Search for the cell housing the specified text and yield its (X, Y) center coordinate. 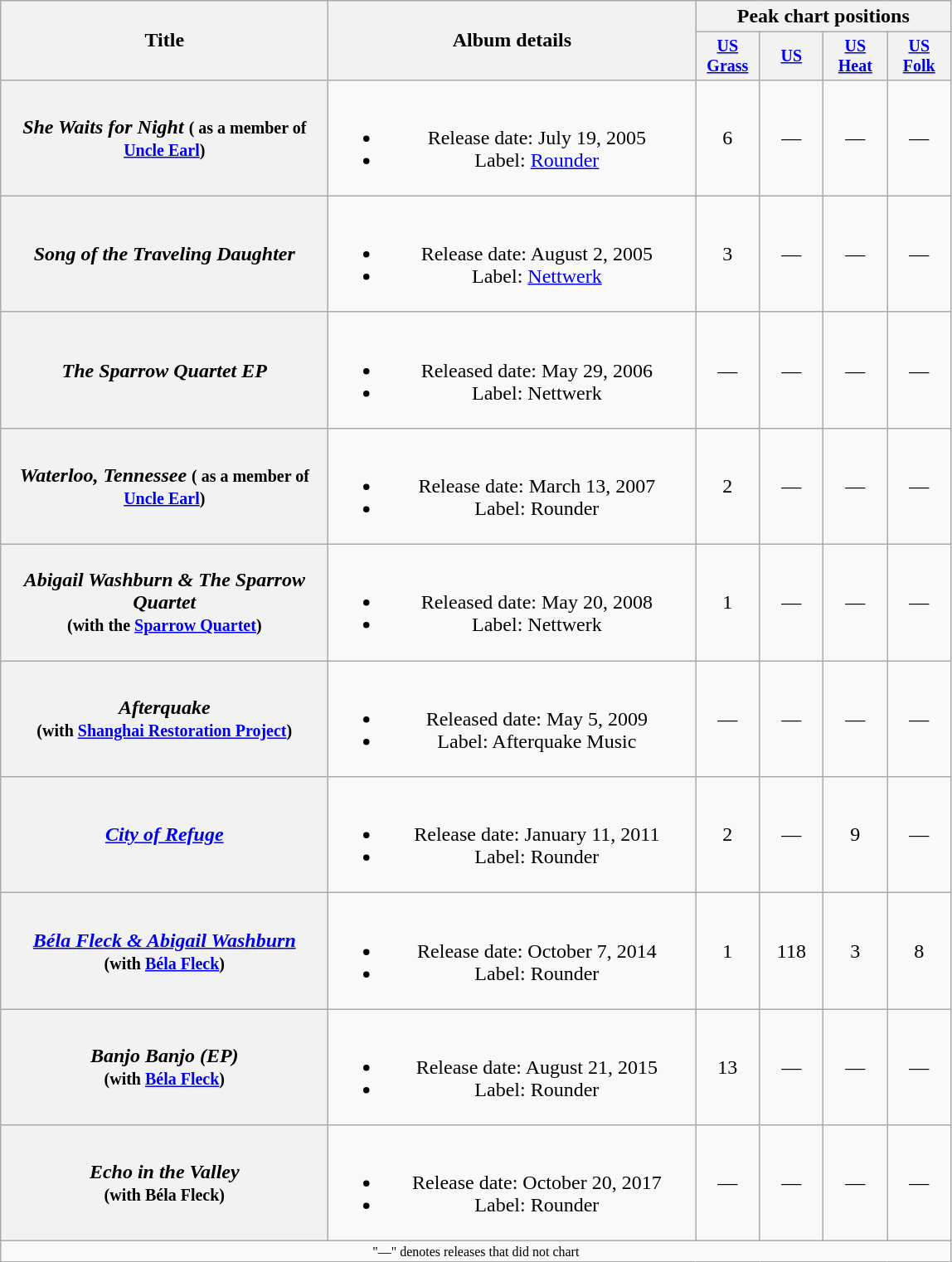
Released date: May 5, 2009Label: Afterquake Music (512, 719)
City of Refuge (164, 835)
Song of the Traveling Daughter (164, 254)
Afterquake(with Shanghai Restoration Project) (164, 719)
13 (728, 1067)
118 (791, 951)
The Sparrow Quartet EP (164, 370)
Album details (512, 41)
8 (919, 951)
US Grass (728, 56)
Release date: October 20, 2017Label: Rounder (512, 1183)
Echo in the Valley(with Béla Fleck) (164, 1183)
Banjo Banjo (EP)(with Béla Fleck) (164, 1067)
9 (856, 835)
Béla Fleck & Abigail Washburn(with Béla Fleck) (164, 951)
US (791, 56)
Abigail Washburn & The Sparrow Quartet (with the Sparrow Quartet) (164, 603)
Waterloo, Tennessee ( as a member of Uncle Earl) (164, 486)
Release date: October 7, 2014Label: Rounder (512, 951)
Release date: August 21, 2015Label: Rounder (512, 1067)
Peak chart positions (823, 17)
Released date: May 20, 2008Label: Nettwerk (512, 603)
Release date: January 11, 2011Label: Rounder (512, 835)
Release date: July 19, 2005Label: Rounder (512, 138)
US Folk (919, 56)
US Heat (856, 56)
Title (164, 41)
Release date: August 2, 2005Label: Nettwerk (512, 254)
Release date: March 13, 2007Label: Rounder (512, 486)
She Waits for Night ( as a member of Uncle Earl) (164, 138)
"—" denotes releases that did not chart (476, 1251)
Released date: May 29, 2006Label: Nettwerk (512, 370)
6 (728, 138)
